Scan for the cell matching the given text and deliver its (X, Y) coordinate at center. 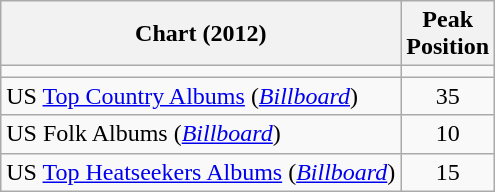
Chart (2012) (201, 34)
US Top Country Albums (Billboard) (201, 96)
US Top Heatseekers Albums (Billboard) (201, 172)
15 (448, 172)
PeakPosition (448, 34)
10 (448, 134)
US Folk Albums (Billboard) (201, 134)
35 (448, 96)
